Determine the (x, y) coordinate at the center of the cell enclosing the given text.  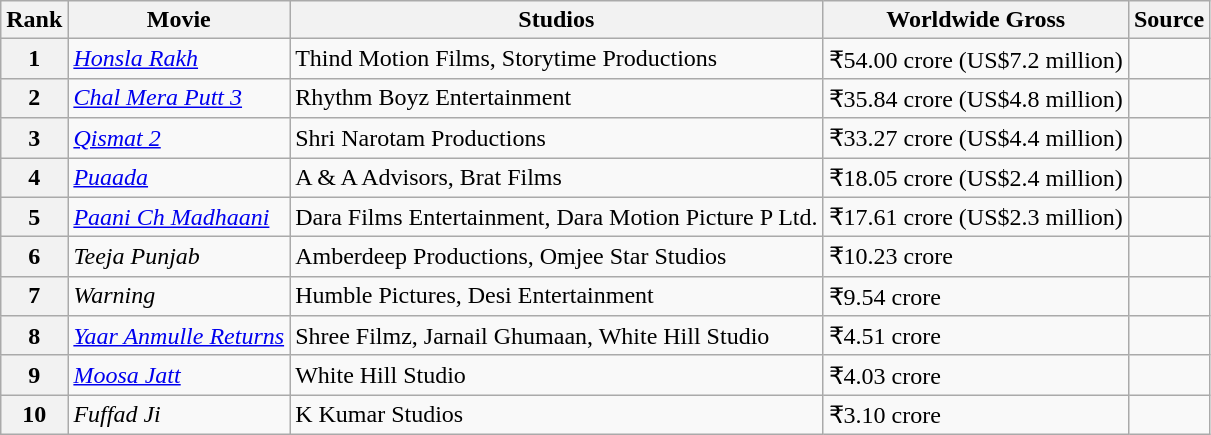
3 (34, 138)
K Kumar Studios (556, 415)
Worldwide Gross (976, 20)
₹35.84 crore (US$4.8 million) (976, 98)
Qismat 2 (179, 138)
Puaada (179, 178)
White Hill Studio (556, 375)
Source (1168, 20)
Dara Films Entertainment, Dara Motion Picture P Ltd. (556, 217)
7 (34, 296)
₹4.03 crore (976, 375)
Paani Ch Madhaani (179, 217)
₹17.61 crore (US$2.3 million) (976, 217)
₹4.51 crore (976, 336)
Thind Motion Films, Storytime Productions (556, 59)
8 (34, 336)
Studios (556, 20)
Rhythm Boyz Entertainment (556, 98)
5 (34, 217)
₹10.23 crore (976, 257)
Moosa Jatt (179, 375)
Chal Mera Putt 3 (179, 98)
Yaar Anmulle Returns (179, 336)
Fuffad Ji (179, 415)
Teeja Punjab (179, 257)
Shree Filmz, Jarnail Ghumaan, White Hill Studio (556, 336)
₹33.27 crore (US$4.4 million) (976, 138)
2 (34, 98)
Warning (179, 296)
₹3.10 crore (976, 415)
Honsla Rakh (179, 59)
₹18.05 crore (US$2.4 million) (976, 178)
1 (34, 59)
Rank (34, 20)
Humble Pictures, Desi Entertainment (556, 296)
A & A Advisors, Brat Films (556, 178)
10 (34, 415)
Shri Narotam Productions (556, 138)
Movie (179, 20)
9 (34, 375)
Amberdeep Productions, Omjee Star Studios (556, 257)
4 (34, 178)
₹54.00 crore (US$7.2 million) (976, 59)
6 (34, 257)
₹9.54 crore (976, 296)
